Output the (x, y) coordinate of the center of the cell containing the given text.  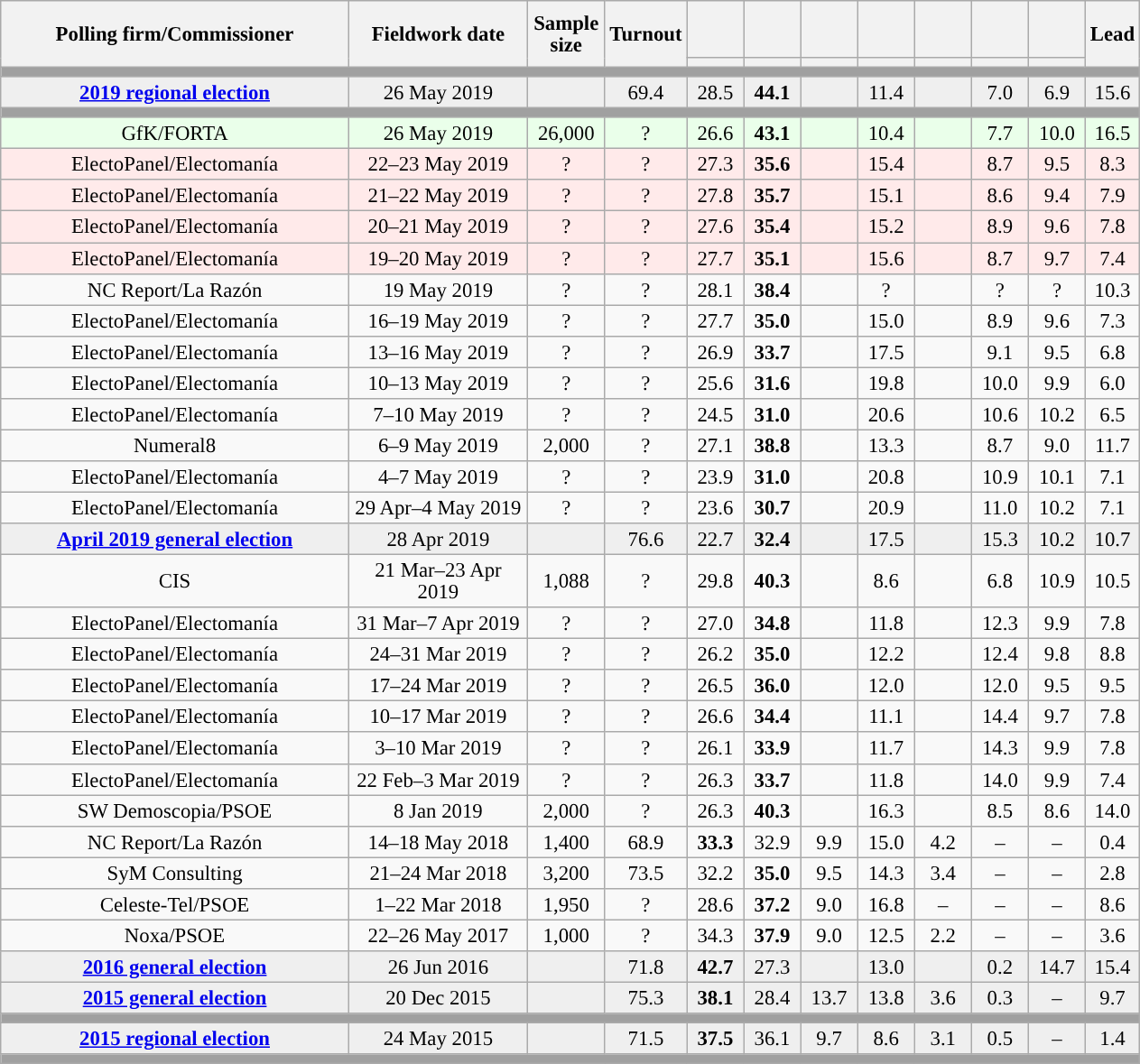
April 2019 general election (175, 540)
34.4 (773, 717)
30.7 (773, 507)
27.8 (715, 197)
38.8 (773, 446)
73.5 (646, 874)
CIS (175, 581)
25.6 (715, 383)
21–24 Mar 2018 (438, 874)
10.7 (1112, 540)
2.2 (942, 935)
75.3 (646, 998)
27.0 (715, 623)
15.2 (886, 227)
20–21 May 2019 (438, 227)
2015 general election (175, 998)
2.8 (1112, 874)
11.4 (886, 92)
28.6 (715, 904)
16.5 (1112, 134)
6–9 May 2019 (438, 446)
6.5 (1112, 415)
8 Jan 2019 (438, 810)
19 May 2019 (438, 289)
71.8 (646, 967)
Lead (1112, 34)
3.4 (942, 874)
12.2 (886, 655)
7.7 (1000, 134)
35.1 (773, 258)
3–10 Mar 2019 (438, 749)
Turnout (646, 34)
34.8 (773, 623)
0.2 (1000, 967)
1,000 (566, 935)
35.7 (773, 197)
32.9 (773, 841)
43.1 (773, 134)
Fieldwork date (438, 34)
36.1 (773, 1040)
Numeral8 (175, 446)
27.1 (715, 446)
13.3 (886, 446)
15.1 (886, 197)
21–22 May 2019 (438, 197)
22 Feb–3 Mar 2019 (438, 780)
10.3 (1112, 289)
38.4 (773, 289)
28.4 (773, 998)
26.1 (715, 749)
7.9 (1112, 197)
29 Apr–4 May 2019 (438, 507)
16.8 (886, 904)
35.6 (773, 164)
32.4 (773, 540)
24.5 (715, 415)
26.5 (715, 686)
26,000 (566, 134)
13.0 (886, 967)
24 May 2015 (438, 1040)
10.4 (886, 134)
14.7 (1056, 967)
0.3 (1000, 998)
7.3 (1112, 321)
7–10 May 2019 (438, 415)
22.7 (715, 540)
42.7 (715, 967)
36.0 (773, 686)
10–13 May 2019 (438, 383)
69.4 (646, 92)
17–24 Mar 2019 (438, 686)
13.8 (886, 998)
71.5 (646, 1040)
SyM Consulting (175, 874)
9.1 (1000, 352)
20.9 (886, 507)
13.7 (829, 998)
31.6 (773, 383)
76.6 (646, 540)
2019 regional election (175, 92)
GfK/FORTA (175, 134)
4–7 May 2019 (438, 476)
9.4 (1056, 197)
10.6 (1000, 415)
27.6 (715, 227)
22–26 May 2017 (438, 935)
33.9 (773, 749)
12.3 (1000, 623)
38.1 (715, 998)
10–17 Mar 2019 (438, 717)
44.1 (773, 92)
9.8 (1056, 655)
10.1 (1056, 476)
Noxa/PSOE (175, 935)
8.3 (1112, 164)
24–31 Mar 2019 (438, 655)
19.8 (886, 383)
23.6 (715, 507)
28 Apr 2019 (438, 540)
20.6 (886, 415)
16.3 (886, 810)
28.1 (715, 289)
15.3 (1000, 540)
20 Dec 2015 (438, 998)
26.9 (715, 352)
2015 regional election (175, 1040)
14–18 May 2018 (438, 841)
19–20 May 2019 (438, 258)
16–19 May 2019 (438, 321)
10.5 (1112, 581)
11.0 (1000, 507)
68.9 (646, 841)
31 Mar–7 Apr 2019 (438, 623)
1.4 (1112, 1040)
7.0 (1000, 92)
3.1 (942, 1040)
8.8 (1112, 655)
1,400 (566, 841)
Celeste-Tel/PSOE (175, 904)
34.3 (715, 935)
SW Demoscopia/PSOE (175, 810)
37.2 (773, 904)
21 Mar–23 Apr 2019 (438, 581)
2016 general election (175, 967)
1–22 Mar 2018 (438, 904)
11.1 (886, 717)
0.5 (1000, 1040)
12.5 (886, 935)
4.2 (942, 841)
13–16 May 2019 (438, 352)
33.3 (715, 841)
8.5 (1000, 810)
37.5 (715, 1040)
1,950 (566, 904)
1,088 (566, 581)
Sample size (566, 34)
23.9 (715, 476)
Polling firm/Commissioner (175, 34)
6.0 (1112, 383)
3,200 (566, 874)
6.9 (1056, 92)
32.2 (715, 874)
14.4 (1000, 717)
37.9 (773, 935)
29.8 (715, 581)
12.4 (1000, 655)
28.5 (715, 92)
0.4 (1112, 841)
26.2 (715, 655)
20.8 (886, 476)
26 Jun 2016 (438, 967)
35.4 (773, 227)
22–23 May 2019 (438, 164)
